From the cell containing the given text, extract its center point as (x, y) coordinate. 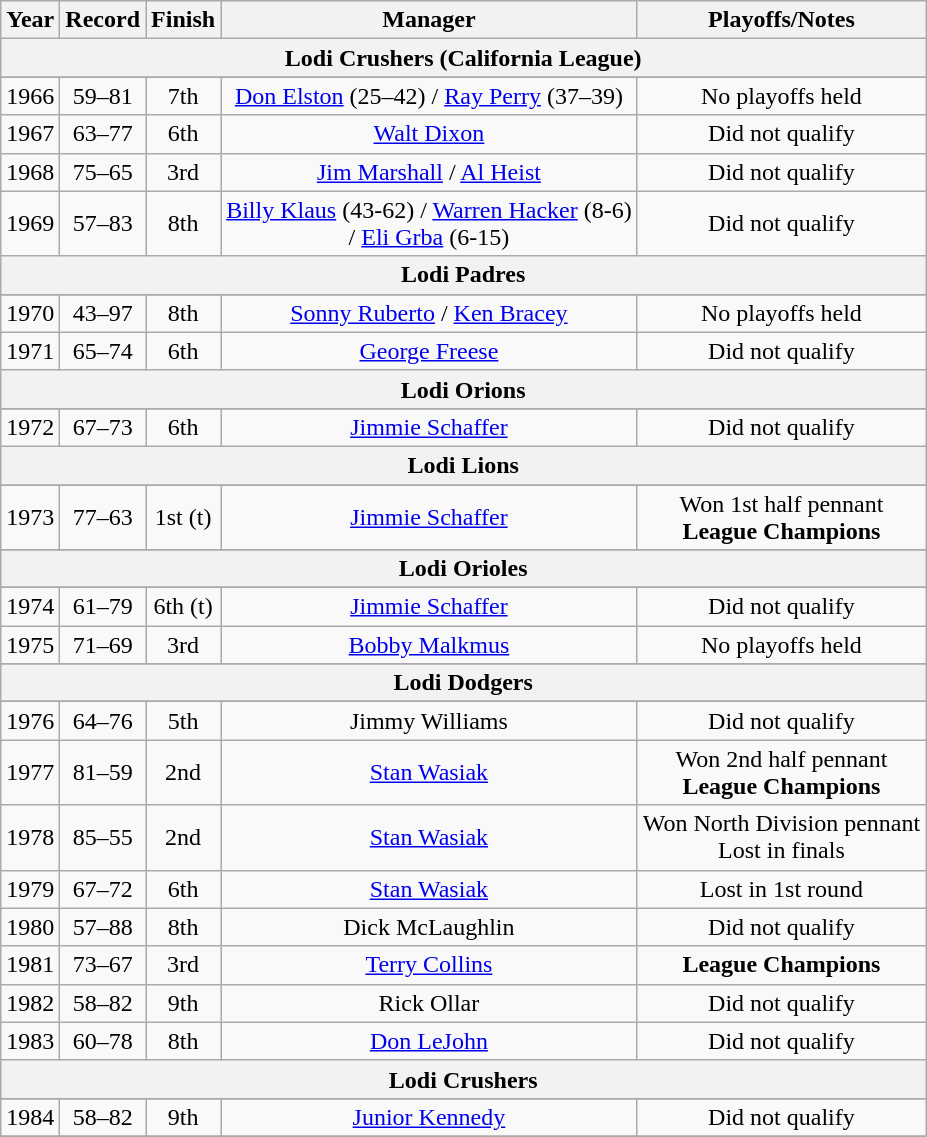
1983 (30, 1041)
1978 (30, 838)
Sonny Ruberto / Ken Bracey (430, 313)
85–55 (103, 838)
Manager (430, 20)
6th (t) (184, 607)
75–65 (103, 172)
73–67 (103, 965)
Lodi Crushers (California League) (464, 58)
57–88 (103, 927)
1984 (30, 1117)
Year (30, 20)
1974 (30, 607)
1982 (30, 1003)
71–69 (103, 645)
1981 (30, 965)
Lodi Dodgers (464, 683)
Terry Collins (430, 965)
1976 (30, 721)
Lodi Orioles (464, 569)
Lodi Crushers (464, 1079)
Billy Klaus (43-62) / Warren Hacker (8-6) / Eli Grba (6-15) (430, 224)
5th (184, 721)
1966 (30, 96)
1972 (30, 427)
Lodi Orions (464, 389)
Playoffs/Notes (781, 20)
1968 (30, 172)
1975 (30, 645)
Walt Dixon (430, 134)
Rick Ollar (430, 1003)
7th (184, 96)
1980 (30, 927)
65–74 (103, 351)
1970 (30, 313)
1967 (30, 134)
Finish (184, 20)
1973 (30, 516)
Won 1st half pennantLeague Champions (781, 516)
77–63 (103, 516)
Lost in 1st round (781, 889)
George Freese (430, 351)
Lodi Lions (464, 465)
Jim Marshall / Al Heist (430, 172)
1977 (30, 772)
1969 (30, 224)
63–77 (103, 134)
67–72 (103, 889)
1st (t) (184, 516)
67–73 (103, 427)
59–81 (103, 96)
57–83 (103, 224)
Don Elston (25–42) / Ray Perry (37–39) (430, 96)
Jimmy Williams (430, 721)
Dick McLaughlin (430, 927)
81–59 (103, 772)
League Champions (781, 965)
1979 (30, 889)
Junior Kennedy (430, 1117)
Lodi Padres (464, 275)
61–79 (103, 607)
43–97 (103, 313)
64–76 (103, 721)
Record (103, 20)
Bobby Malkmus (430, 645)
1971 (30, 351)
Won North Division pennantLost in finals (781, 838)
Won 2nd half pennantLeague Champions (781, 772)
Don LeJohn (430, 1041)
60–78 (103, 1041)
